Output the [x, y] coordinate of the center of the cell containing the given text.  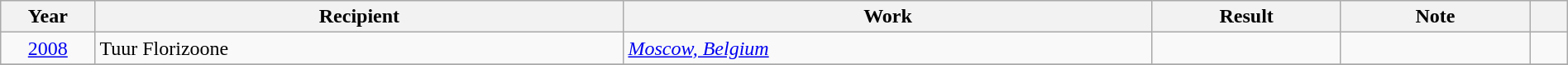
Recipient [359, 17]
Work [888, 17]
Year [48, 17]
Result [1246, 17]
Note [1435, 17]
Moscow, Belgium [888, 48]
Tuur Florizoone [359, 48]
2008 [48, 48]
